Return the (x, y) coordinate for the center point of the cell that contains the specified text.  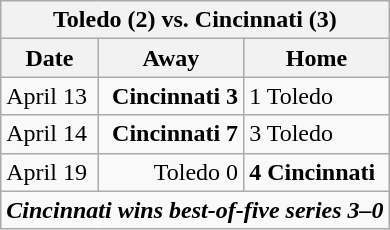
April 13 (50, 96)
Toledo 0 (171, 172)
April 14 (50, 134)
Cincinnati wins best-of-five series 3–0 (195, 210)
Home (317, 58)
Away (171, 58)
1 Toledo (317, 96)
April 19 (50, 172)
Cincinnati 3 (171, 96)
Cincinnati 7 (171, 134)
Date (50, 58)
3 Toledo (317, 134)
Toledo (2) vs. Cincinnati (3) (195, 20)
4 Cincinnati (317, 172)
